Extract the [x, y] coordinate from the center of the cell holding the provided text.  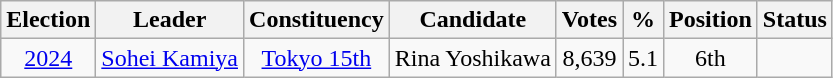
8,639 [589, 58]
2024 [48, 58]
Candidate [472, 20]
Election [48, 20]
Status [794, 20]
Rina Yoshikawa [472, 58]
Position [711, 20]
% [644, 20]
Tokyo 15th [317, 58]
Leader [170, 20]
5.1 [644, 58]
Votes [589, 20]
Sohei Kamiya [170, 58]
Constituency [317, 20]
6th [711, 58]
